Extract the [x, y] coordinate from the center of the cell holding the provided text.  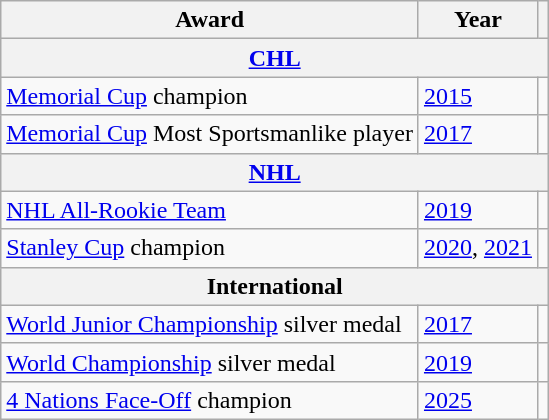
World Championship silver medal [210, 362]
2020, 2021 [478, 248]
International [275, 286]
World Junior Championship silver medal [210, 324]
2025 [478, 400]
4 Nations Face-Off champion [210, 400]
Award [210, 20]
2015 [478, 96]
Memorial Cup Most Sportsmanlike player [210, 134]
Stanley Cup champion [210, 248]
NHL All-Rookie Team [210, 210]
NHL [275, 172]
Memorial Cup champion [210, 96]
Year [478, 20]
CHL [275, 58]
